Pinpoint the cell where the given text exists, returning its (x, y) midpoint coordinate. 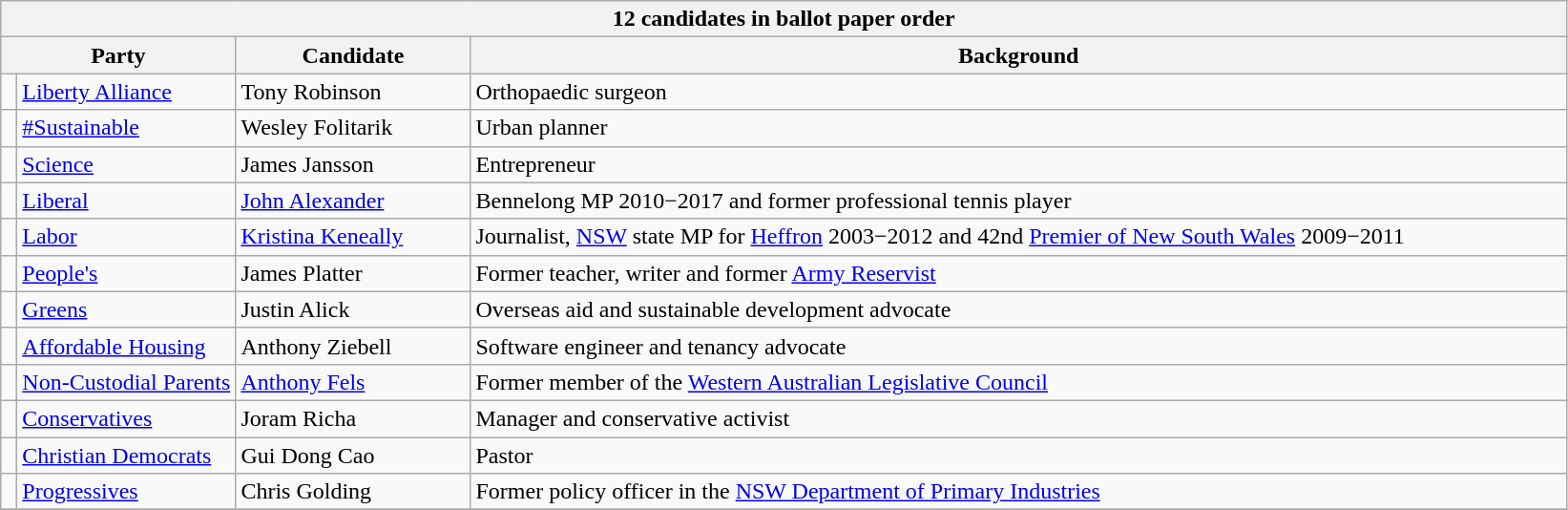
Former policy officer in the NSW Department of Primary Industries (1019, 492)
People's (126, 273)
Joram Richa (353, 418)
Anthony Ziebell (353, 346)
Former member of the Western Australian Legislative Council (1019, 382)
James Platter (353, 273)
John Alexander (353, 201)
Greens (126, 309)
12 candidates in ballot paper order (784, 19)
Affordable Housing (126, 346)
Chris Golding (353, 492)
Party (118, 55)
Wesley Folitarik (353, 128)
Tony Robinson (353, 92)
Liberal (126, 201)
Conservatives (126, 418)
Labor (126, 237)
Justin Alick (353, 309)
Liberty Alliance (126, 92)
Bennelong MP 2010−2017 and former professional tennis player (1019, 201)
Journalist, NSW state MP for Heffron 2003−2012 and 42nd Premier of New South Wales 2009−2011 (1019, 237)
Anthony Fels (353, 382)
Progressives (126, 492)
Science (126, 164)
Pastor (1019, 456)
Urban planner (1019, 128)
Candidate (353, 55)
Kristina Keneally (353, 237)
Gui Dong Cao (353, 456)
Background (1019, 55)
Overseas aid and sustainable development advocate (1019, 309)
Entrepreneur (1019, 164)
#Sustainable (126, 128)
Orthopaedic surgeon (1019, 92)
James Jansson (353, 164)
Former teacher, writer and former Army Reservist (1019, 273)
Non-Custodial Parents (126, 382)
Christian Democrats (126, 456)
Software engineer and tenancy advocate (1019, 346)
Manager and conservative activist (1019, 418)
